For the text-containing cell, return its midpoint in [x, y] coordinate format. 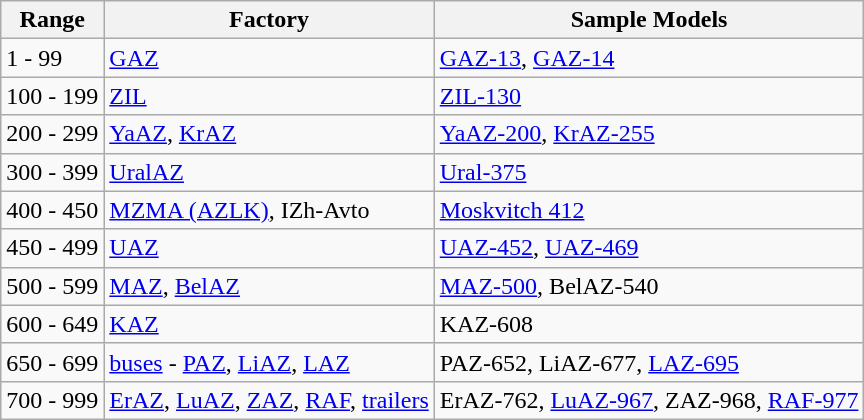
ZIL [269, 96]
Sample Models [649, 20]
MAZ, BelAZ [269, 286]
Moskvitch 412 [649, 210]
200 - 299 [52, 134]
100 - 199 [52, 96]
GAZ [269, 58]
UAZ-452, UAZ-469 [649, 248]
Factory [269, 20]
300 - 399 [52, 172]
buses - PAZ, LiAZ, LAZ [269, 362]
UralAZ [269, 172]
PAZ-652, LiAZ-677, LAZ-695 [649, 362]
ZIL-130 [649, 96]
KAZ [269, 324]
ErAZ, LuAZ, ZAZ, RAF, trailers [269, 400]
1 - 99 [52, 58]
Ural-375 [649, 172]
UAZ [269, 248]
700 - 999 [52, 400]
450 - 499 [52, 248]
YaAZ, KrAZ [269, 134]
Range [52, 20]
MZMA (AZLK), IZh-Avto [269, 210]
400 - 450 [52, 210]
YaAZ-200, KrAZ-255 [649, 134]
650 - 699 [52, 362]
MAZ-500, BelAZ-540 [649, 286]
ErAZ-762, LuAZ-967, ZAZ-968, RAF-977 [649, 400]
500 - 599 [52, 286]
KAZ-608 [649, 324]
GAZ-13, GAZ-14 [649, 58]
600 - 649 [52, 324]
